Provide the [X, Y] coordinate of the cell's center where the given text is located.  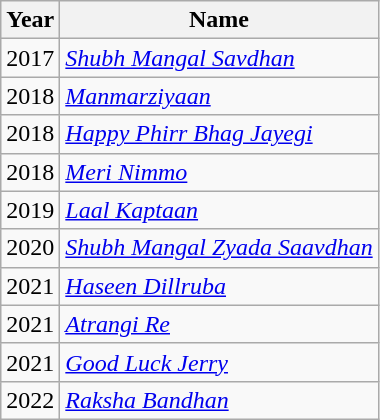
Happy Phirr Bhag Jayegi [219, 134]
Laal Kaptaan [219, 210]
Shubh Mangal Savdhan [219, 58]
Haseen Dillruba [219, 286]
Good Luck Jerry [219, 362]
Name [219, 20]
Shubh Mangal Zyada Saavdhan [219, 248]
2022 [30, 400]
Manmarziyaan [219, 96]
Year [30, 20]
2017 [30, 58]
Raksha Bandhan [219, 400]
Atrangi Re [219, 324]
Meri Nimmo [219, 172]
2020 [30, 248]
2019 [30, 210]
